Search for the cell housing the specified text and yield its (X, Y) center coordinate. 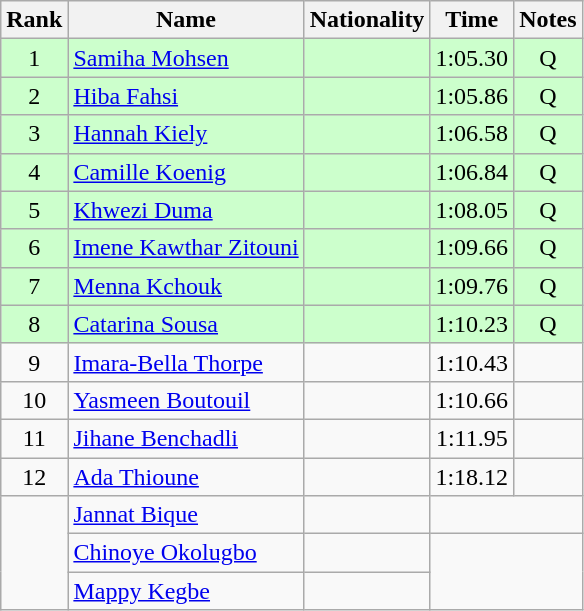
1:06.58 (472, 134)
Jihane Benchadli (186, 438)
3 (34, 134)
1:10.23 (472, 324)
Samiha Mohsen (186, 58)
Menna Kchouk (186, 286)
1:10.43 (472, 362)
1:18.12 (472, 477)
1:08.05 (472, 210)
Chinoye Okolugbo (186, 553)
Imene Kawthar Zitouni (186, 248)
1:09.76 (472, 286)
11 (34, 438)
Rank (34, 20)
Time (472, 20)
Ada Thioune (186, 477)
Khwezi Duma (186, 210)
1:11.95 (472, 438)
12 (34, 477)
1:10.66 (472, 400)
1:06.84 (472, 172)
10 (34, 400)
Hiba Fahsi (186, 96)
Jannat Bique (186, 515)
Notes (548, 20)
2 (34, 96)
7 (34, 286)
1:09.66 (472, 248)
1:05.86 (472, 96)
Nationality (367, 20)
Mappy Kegbe (186, 591)
Imara-Bella Thorpe (186, 362)
8 (34, 324)
Catarina Sousa (186, 324)
Name (186, 20)
1 (34, 58)
4 (34, 172)
1:05.30 (472, 58)
6 (34, 248)
Yasmeen Boutouil (186, 400)
Camille Koenig (186, 172)
9 (34, 362)
5 (34, 210)
Hannah Kiely (186, 134)
